For the text-containing cell, return its midpoint in [X, Y] coordinate format. 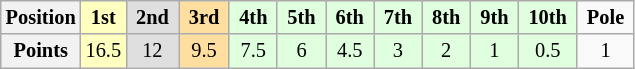
9.5 [204, 51]
2 [446, 51]
6 [301, 51]
4.5 [350, 51]
3rd [204, 17]
12 [152, 51]
7.5 [253, 51]
6th [350, 17]
7th [398, 17]
8th [446, 17]
Position [41, 17]
10th [547, 17]
16.5 [104, 51]
9th [494, 17]
1st [104, 17]
Pole [606, 17]
Points [41, 51]
2nd [152, 17]
0.5 [547, 51]
3 [398, 51]
4th [253, 17]
5th [301, 17]
